Return [X, Y] of the center of cell containing provided text 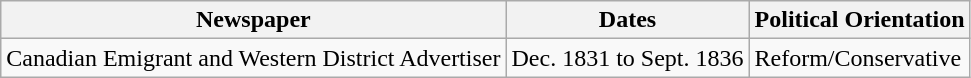
Canadian Emigrant and Western District Advertiser [254, 58]
Dec. 1831 to Sept. 1836 [628, 58]
Political Orientation [860, 20]
Newspaper [254, 20]
Reform/Conservative [860, 58]
Dates [628, 20]
